Output the (X, Y) coordinate of the center of the cell containing the given text.  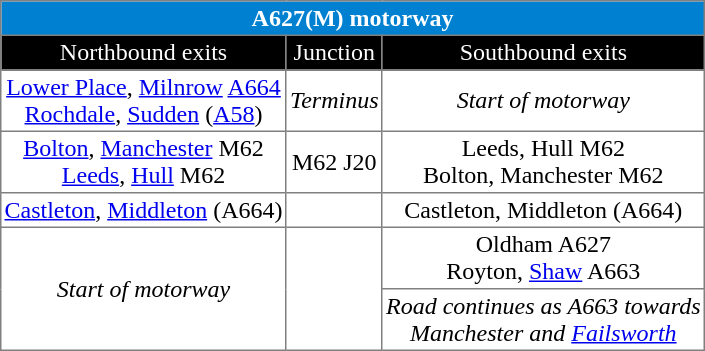
Road continues as A663 towards Manchester and Failsworth (543, 320)
Southbound exits (543, 52)
A627(M) motorway (353, 18)
Terminus (334, 101)
Bolton, Manchester M62Leeds, Hull M62 (144, 162)
Junction (334, 52)
Leeds, Hull M62Bolton, Manchester M62 (543, 162)
Northbound exits (144, 52)
Lower Place, Milnrow A664Rochdale, Sudden (A58) (144, 101)
M62 J20 (334, 162)
Oldham A627 Royton, Shaw A663 (543, 258)
